Find where the given text appears and provide that cell's center as [X, Y] coordinate. 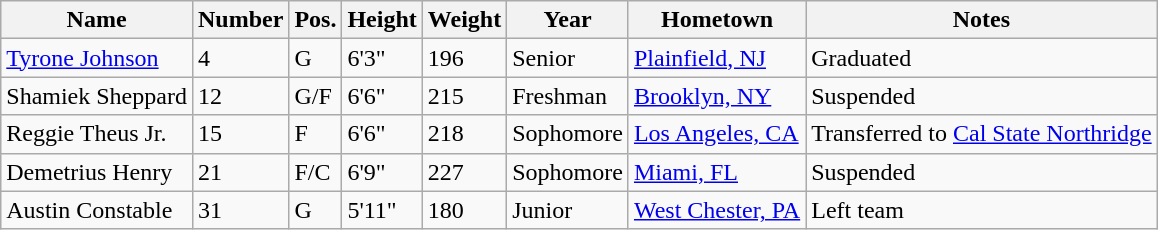
Plainfield, NJ [716, 58]
Pos. [316, 20]
Tyrone Johnson [97, 58]
Height [382, 20]
F/C [316, 172]
15 [240, 134]
4 [240, 58]
215 [464, 96]
Miami, FL [716, 172]
227 [464, 172]
Junior [568, 210]
Notes [982, 20]
Senior [568, 58]
12 [240, 96]
21 [240, 172]
Year [568, 20]
Demetrius Henry [97, 172]
West Chester, PA [716, 210]
6'3" [382, 58]
180 [464, 210]
Reggie Theus Jr. [97, 134]
Weight [464, 20]
Shamiek Sheppard [97, 96]
G/F [316, 96]
5'11" [382, 210]
Number [240, 20]
196 [464, 58]
Transferred to Cal State Northridge [982, 134]
Left team [982, 210]
F [316, 134]
Brooklyn, NY [716, 96]
Hometown [716, 20]
31 [240, 210]
Austin Constable [97, 210]
Freshman [568, 96]
6'9" [382, 172]
Name [97, 20]
218 [464, 134]
Los Angeles, CA [716, 134]
Graduated [982, 58]
